Detect which cell encompasses the target text, then output its (X, Y) center coordinate. 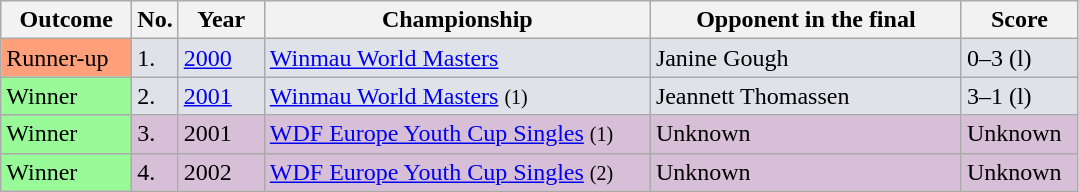
4. (155, 172)
Winmau World Masters (1) (457, 96)
3. (155, 134)
Outcome (66, 20)
3–1 (l) (1019, 96)
2002 (221, 172)
Runner-up (66, 58)
0–3 (l) (1019, 58)
Jeannett Thomassen (806, 96)
Championship (457, 20)
Janine Gough (806, 58)
WDF Europe Youth Cup Singles (2) (457, 172)
No. (155, 20)
1. (155, 58)
2. (155, 96)
Year (221, 20)
WDF Europe Youth Cup Singles (1) (457, 134)
Score (1019, 20)
2000 (221, 58)
Opponent in the final (806, 20)
Winmau World Masters (457, 58)
